Find where the given text appears and provide that cell's center as [x, y] coordinate. 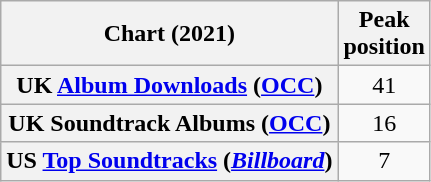
16 [384, 123]
7 [384, 161]
41 [384, 85]
UK Soundtrack Albums (OCC) [170, 123]
Chart (2021) [170, 34]
UK Album Downloads (OCC) [170, 85]
US Top Soundtracks (Billboard) [170, 161]
Peakposition [384, 34]
